For the text-containing cell, return its midpoint in [X, Y] coordinate format. 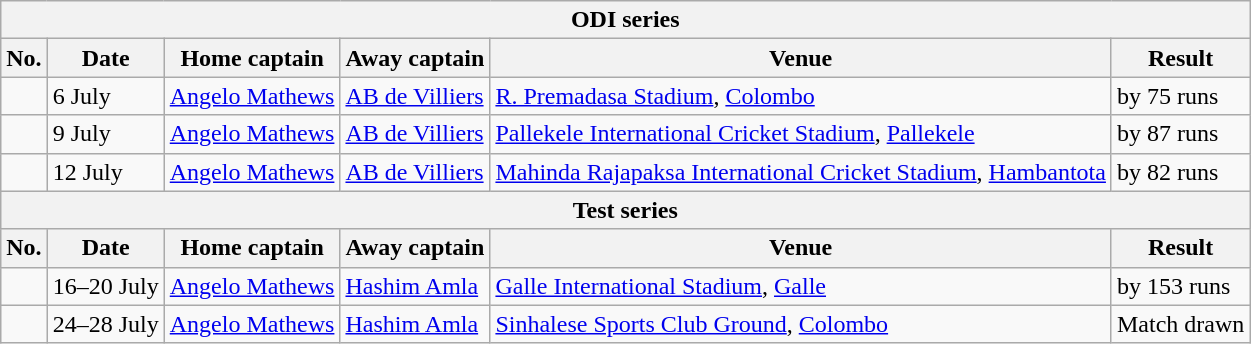
12 July [106, 172]
by 153 runs [1180, 286]
by 75 runs [1180, 96]
Match drawn [1180, 324]
by 87 runs [1180, 134]
16–20 July [106, 286]
R. Premadasa Stadium, Colombo [801, 96]
6 July [106, 96]
Pallekele International Cricket Stadium, Pallekele [801, 134]
ODI series [626, 20]
9 July [106, 134]
Sinhalese Sports Club Ground, Colombo [801, 324]
Galle International Stadium, Galle [801, 286]
by 82 runs [1180, 172]
Mahinda Rajapaksa International Cricket Stadium, Hambantota [801, 172]
Test series [626, 210]
24–28 July [106, 324]
